Locate the cell with the specified text and output its [x, y] center coordinate. 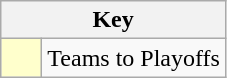
Teams to Playoffs [134, 58]
Key [114, 20]
